Extract the [X, Y] coordinate from the center of the cell holding the provided text.  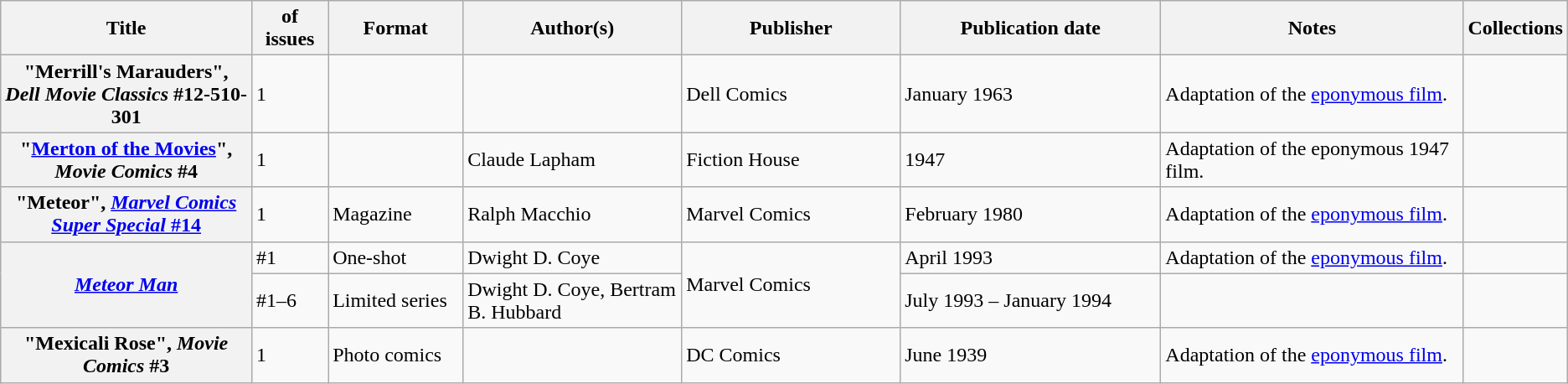
Meteor Man [126, 285]
Claude Lapham [573, 159]
Adaptation of the eponymous 1947 film. [1312, 159]
Ralph Macchio [573, 215]
February 1980 [1030, 215]
Collections [1515, 29]
One-shot [395, 257]
#1 [290, 257]
Dwight D. Coye [573, 257]
June 1939 [1030, 355]
Author(s) [573, 29]
Notes [1312, 29]
Publisher [791, 29]
January 1963 [1030, 94]
April 1993 [1030, 257]
1947 [1030, 159]
July 1993 – January 1994 [1030, 300]
Magazine [395, 215]
#1–6 [290, 300]
"Mexicali Rose", Movie Comics #3 [126, 355]
Dwight D. Coye, Bertram B. Hubbard [573, 300]
Photo comics [395, 355]
"Merton of the Movies", Movie Comics #4 [126, 159]
Fiction House [791, 159]
of issues [290, 29]
DC Comics [791, 355]
"Meteor", Marvel Comics Super Special #14 [126, 215]
Title [126, 29]
Dell Comics [791, 94]
"Merrill's Marauders", Dell Movie Classics #12-510-301 [126, 94]
Publication date [1030, 29]
Limited series [395, 300]
Format [395, 29]
